Pinpoint the cell where the given text exists, returning its [x, y] midpoint coordinate. 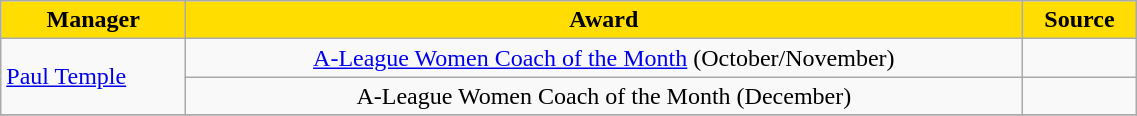
A-League Women Coach of the Month (October/November) [604, 58]
Award [604, 20]
A-League Women Coach of the Month (December) [604, 96]
Source [1080, 20]
Manager [94, 20]
Paul Temple [94, 77]
